Identify which cell holds the provided text, then report its (x, y) central coordinate. 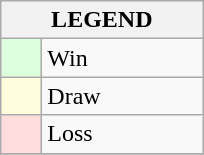
Draw (122, 96)
Loss (122, 134)
Win (122, 58)
LEGEND (102, 20)
